Capture the cell that displays the provided text and extract its [x, y] central coordinate. 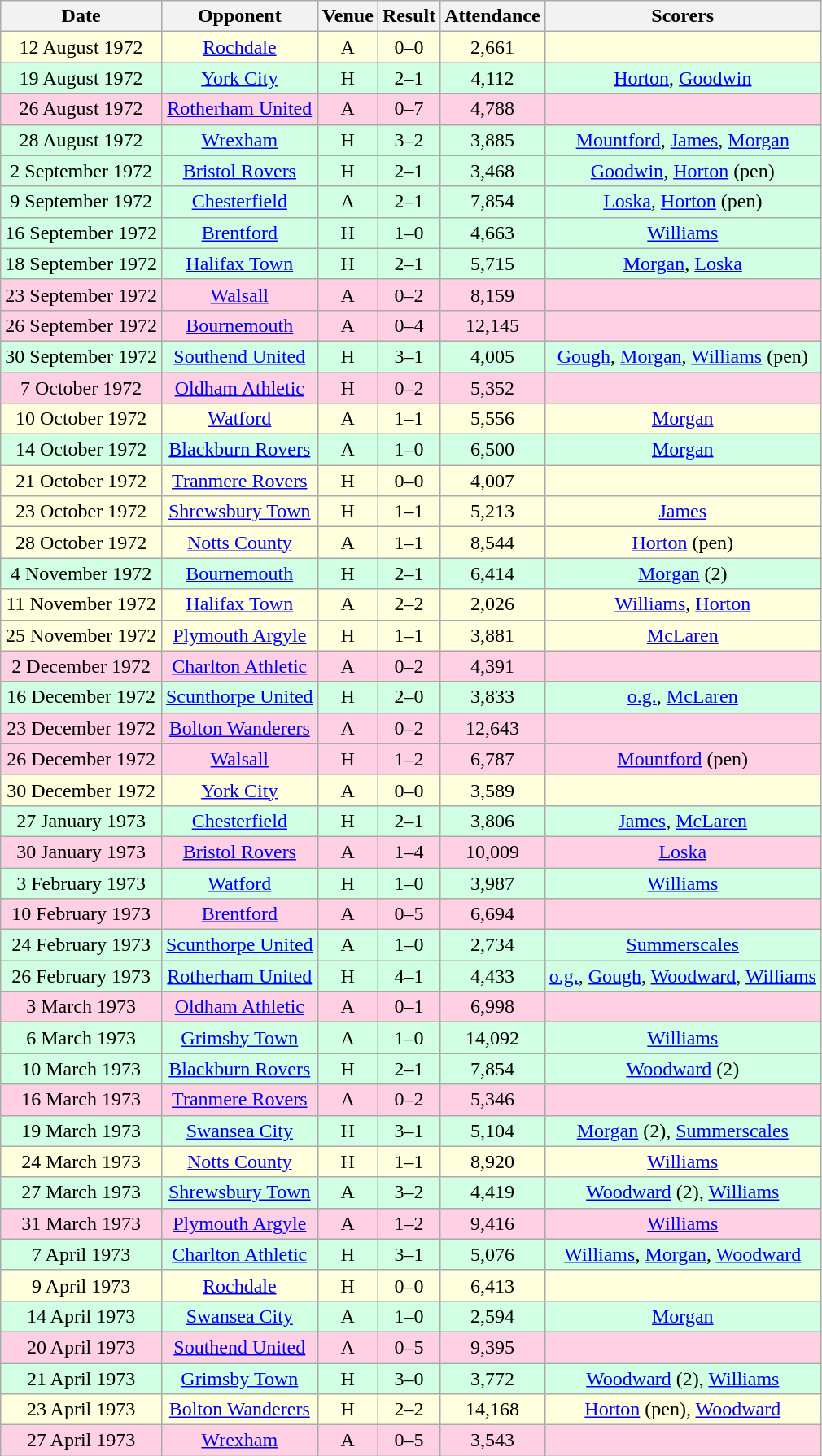
6,414 [492, 573]
10 February 1973 [81, 914]
2 September 1972 [81, 171]
26 December 1972 [81, 759]
Horton (pen), Woodward [682, 1410]
3,885 [492, 140]
Mountford, James, Morgan [682, 140]
12,145 [492, 325]
19 March 1973 [81, 1131]
4 November 1972 [81, 573]
2,734 [492, 945]
Williams, Horton [682, 604]
30 September 1972 [81, 356]
19 August 1972 [81, 78]
Morgan (2) [682, 573]
4,419 [492, 1192]
5,213 [492, 512]
Attendance [492, 16]
14 October 1972 [81, 450]
6,500 [492, 450]
27 March 1973 [81, 1192]
14,092 [492, 1038]
Horton, Goodwin [682, 78]
5,715 [492, 264]
31 March 1973 [81, 1223]
28 October 1972 [81, 543]
8,920 [492, 1162]
3 February 1973 [81, 883]
8,159 [492, 294]
25 November 1972 [81, 635]
2–0 [409, 697]
7 April 1973 [81, 1254]
0–7 [409, 109]
20 April 1973 [81, 1347]
16 March 1973 [81, 1100]
Mountford (pen) [682, 759]
16 December 1972 [81, 697]
10 October 1972 [81, 419]
Loska, Horton (pen) [682, 202]
o.g., Gough, Woodward, Williams [682, 976]
Summerscales [682, 945]
16 September 1972 [81, 233]
23 April 1973 [81, 1410]
23 December 1972 [81, 728]
4,433 [492, 976]
26 August 1972 [81, 109]
27 April 1973 [81, 1441]
2,026 [492, 604]
3,806 [492, 821]
4,005 [492, 356]
5,076 [492, 1254]
2,594 [492, 1316]
9,395 [492, 1347]
3 March 1973 [81, 1007]
8,544 [492, 543]
5,104 [492, 1131]
6,413 [492, 1285]
18 September 1972 [81, 264]
6,787 [492, 759]
4,788 [492, 109]
21 April 1973 [81, 1379]
James, McLaren [682, 821]
3,881 [492, 635]
23 September 1972 [81, 294]
3,543 [492, 1441]
Williams, Morgan, Woodward [682, 1254]
14 April 1973 [81, 1316]
4–1 [409, 976]
4,007 [492, 481]
Scorers [682, 16]
3,833 [492, 697]
4,112 [492, 78]
12,643 [492, 728]
21 October 1972 [81, 481]
26 February 1973 [81, 976]
12 August 1972 [81, 47]
27 January 1973 [81, 821]
Gough, Morgan, Williams (pen) [682, 356]
9 September 1972 [81, 202]
10 March 1973 [81, 1069]
Morgan, Loska [682, 264]
9,416 [492, 1223]
Opponent [239, 16]
10,009 [492, 852]
Woodward (2) [682, 1069]
4,663 [492, 233]
11 November 1972 [81, 604]
2,661 [492, 47]
Date [81, 16]
o.g., McLaren [682, 697]
30 January 1973 [81, 852]
7 October 1972 [81, 388]
James [682, 512]
3–0 [409, 1379]
28 August 1972 [81, 140]
Result [409, 16]
3,468 [492, 171]
24 March 1973 [81, 1162]
0–1 [409, 1007]
Venue [348, 16]
6 March 1973 [81, 1038]
14,168 [492, 1410]
3,589 [492, 790]
Morgan (2), Summerscales [682, 1131]
2 December 1972 [81, 666]
30 December 1972 [81, 790]
3,987 [492, 883]
26 September 1972 [81, 325]
4,391 [492, 666]
5,346 [492, 1100]
23 October 1972 [81, 512]
6,694 [492, 914]
9 April 1973 [81, 1285]
0–4 [409, 325]
5,352 [492, 388]
6,998 [492, 1007]
McLaren [682, 635]
3,772 [492, 1379]
5,556 [492, 419]
Goodwin, Horton (pen) [682, 171]
24 February 1973 [81, 945]
1–4 [409, 852]
Loska [682, 852]
Horton (pen) [682, 543]
